Find where the given text appears and provide that cell's center as (X, Y) coordinate. 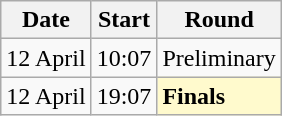
Round (219, 20)
Finals (219, 96)
Start (124, 20)
10:07 (124, 58)
Date (46, 20)
19:07 (124, 96)
Preliminary (219, 58)
